Extract the (x, y) coordinate from the center of the cell holding the provided text.  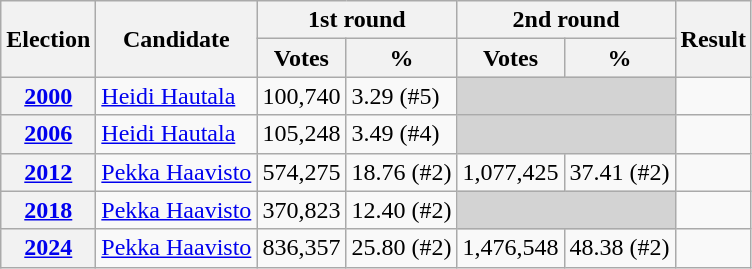
25.80 (#2) (402, 248)
3.49 (#4) (402, 134)
2nd round (566, 20)
2006 (48, 134)
2012 (48, 172)
1st round (357, 20)
574,275 (302, 172)
370,823 (302, 210)
1,077,425 (510, 172)
3.29 (#5) (402, 96)
100,740 (302, 96)
12.40 (#2) (402, 210)
48.38 (#2) (620, 248)
Result (713, 39)
2000 (48, 96)
18.76 (#2) (402, 172)
2024 (48, 248)
37.41 (#2) (620, 172)
836,357 (302, 248)
105,248 (302, 134)
Candidate (176, 39)
1,476,548 (510, 248)
2018 (48, 210)
Election (48, 39)
